Locate the cell with the specified text and output its (X, Y) center coordinate. 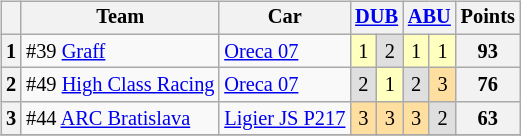
DUB (376, 18)
ABU (430, 18)
Car (284, 18)
#44 ARC Bratislava (120, 119)
63 (488, 119)
76 (488, 85)
Team (120, 18)
#49 High Class Racing (120, 85)
Points (488, 18)
#39 Graff (120, 51)
93 (488, 51)
Ligier JS P217 (284, 119)
